Locate the cell with the specified text and output its [X, Y] center coordinate. 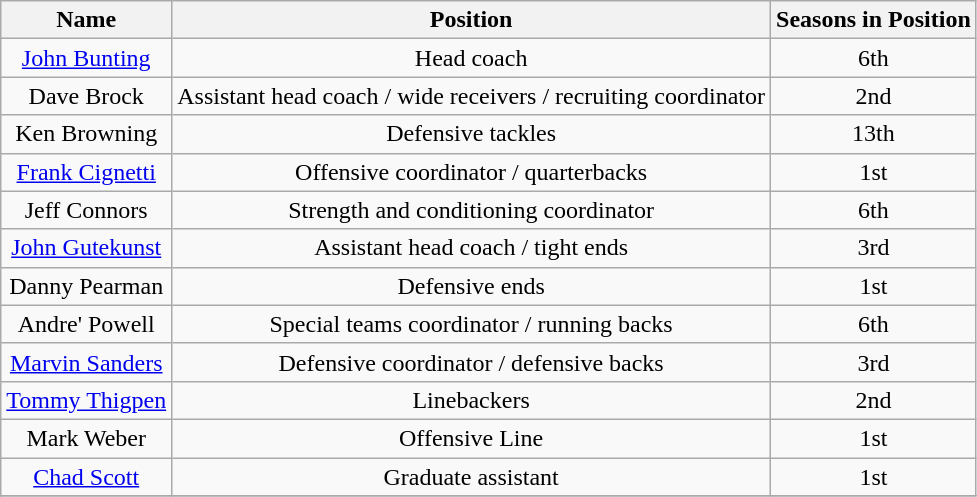
Offensive Line [472, 438]
Danny Pearman [86, 286]
Marvin Sanders [86, 362]
Ken Browning [86, 134]
Graduate assistant [472, 477]
Seasons in Position [874, 20]
Jeff Connors [86, 210]
Linebackers [472, 400]
Strength and conditioning coordinator [472, 210]
Offensive coordinator / quarterbacks [472, 172]
Defensive ends [472, 286]
Assistant head coach / tight ends [472, 248]
Head coach [472, 58]
John Gutekunst [86, 248]
John Bunting [86, 58]
Andre' Powell [86, 324]
Position [472, 20]
Defensive coordinator / defensive backs [472, 362]
Frank Cignetti [86, 172]
Dave Brock [86, 96]
Mark Weber [86, 438]
13th [874, 134]
Assistant head coach / wide receivers / recruiting coordinator [472, 96]
Tommy Thigpen [86, 400]
Special teams coordinator / running backs [472, 324]
Chad Scott [86, 477]
Name [86, 20]
Defensive tackles [472, 134]
